Search for the cell housing the specified text and yield its (X, Y) center coordinate. 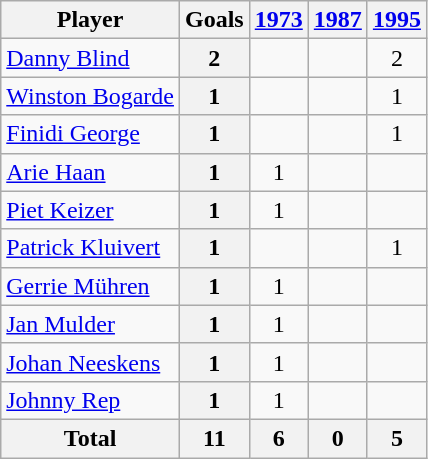
0 (338, 438)
Jan Mulder (90, 324)
Total (90, 438)
1973 (278, 20)
Player (90, 20)
6 (278, 438)
Patrick Kluivert (90, 248)
1995 (396, 20)
Piet Keizer (90, 210)
5 (396, 438)
1987 (338, 20)
Johnny Rep (90, 400)
Gerrie Mühren (90, 286)
11 (214, 438)
Johan Neeskens (90, 362)
Goals (214, 20)
Finidi George (90, 134)
Arie Haan (90, 172)
Danny Blind (90, 58)
Winston Bogarde (90, 96)
